For the text-containing cell, return its midpoint in [X, Y] coordinate format. 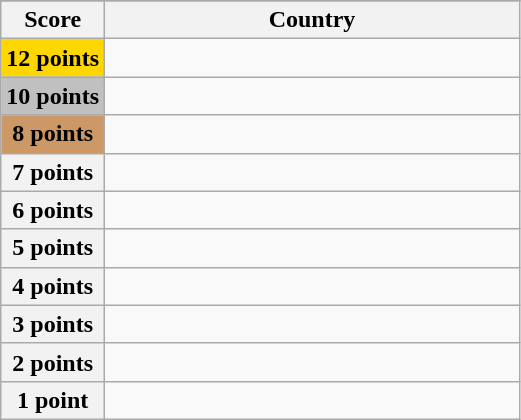
1 point [53, 400]
Score [53, 20]
8 points [53, 134]
6 points [53, 210]
10 points [53, 96]
12 points [53, 58]
3 points [53, 324]
7 points [53, 172]
Country [312, 20]
5 points [53, 248]
4 points [53, 286]
2 points [53, 362]
